For the text-containing cell, return its midpoint in [X, Y] coordinate format. 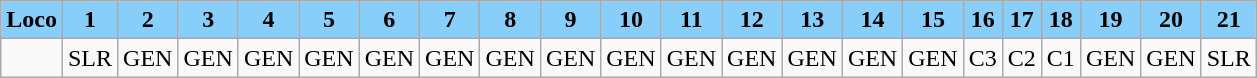
6 [389, 20]
4 [268, 20]
20 [1171, 20]
19 [1110, 20]
17 [1022, 20]
C1 [1060, 58]
9 [570, 20]
13 [812, 20]
Loco [32, 20]
14 [872, 20]
16 [982, 20]
11 [691, 20]
15 [933, 20]
2 [148, 20]
12 [752, 20]
18 [1060, 20]
3 [208, 20]
C3 [982, 58]
21 [1228, 20]
8 [510, 20]
5 [329, 20]
10 [631, 20]
1 [90, 20]
7 [450, 20]
C2 [1022, 58]
